Return the (x, y) coordinate for the center point of the cell that contains the specified text.  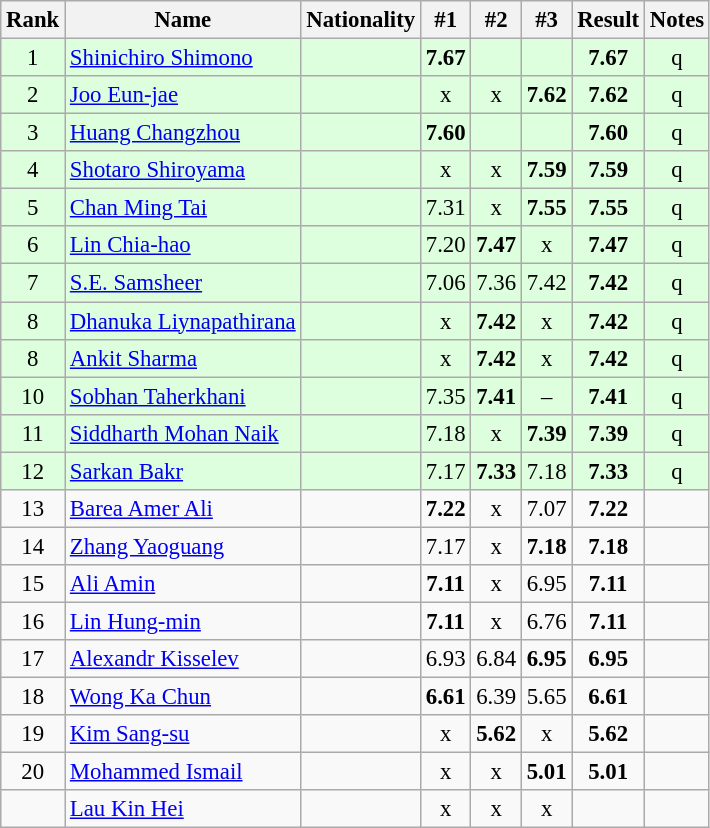
Mohammed Ismail (183, 772)
Joo Eun-jae (183, 95)
S.E. Samsheer (183, 283)
#3 (546, 20)
Alexandr Kisselev (183, 659)
2 (33, 95)
Wong Ka Chun (183, 697)
7.06 (445, 283)
6.76 (546, 621)
15 (33, 584)
Sarkan Bakr (183, 471)
Lin Chia-hao (183, 245)
Name (183, 20)
7.07 (546, 509)
5 (33, 208)
17 (33, 659)
Huang Changzhou (183, 133)
Dhanuka Liynapathirana (183, 321)
– (546, 396)
1 (33, 58)
Notes (676, 20)
Ankit Sharma (183, 358)
#1 (445, 20)
6.39 (496, 697)
Chan Ming Tai (183, 208)
16 (33, 621)
Sobhan Taherkhani (183, 396)
Shotaro Shiroyama (183, 170)
19 (33, 734)
7 (33, 283)
Kim Sang-su (183, 734)
Barea Amer Ali (183, 509)
7.36 (496, 283)
20 (33, 772)
Rank (33, 20)
4 (33, 170)
6 (33, 245)
7.35 (445, 396)
Result (608, 20)
13 (33, 509)
Lau Kin Hei (183, 809)
11 (33, 433)
5.65 (546, 697)
7.31 (445, 208)
10 (33, 396)
6.84 (496, 659)
Zhang Yaoguang (183, 546)
Siddharth Mohan Naik (183, 433)
Shinichiro Shimono (183, 58)
3 (33, 133)
6.93 (445, 659)
#2 (496, 20)
14 (33, 546)
Lin Hung-min (183, 621)
18 (33, 697)
Nationality (360, 20)
Ali Amin (183, 584)
7.20 (445, 245)
12 (33, 471)
